Find where the given text appears and provide that cell's center as (X, Y) coordinate. 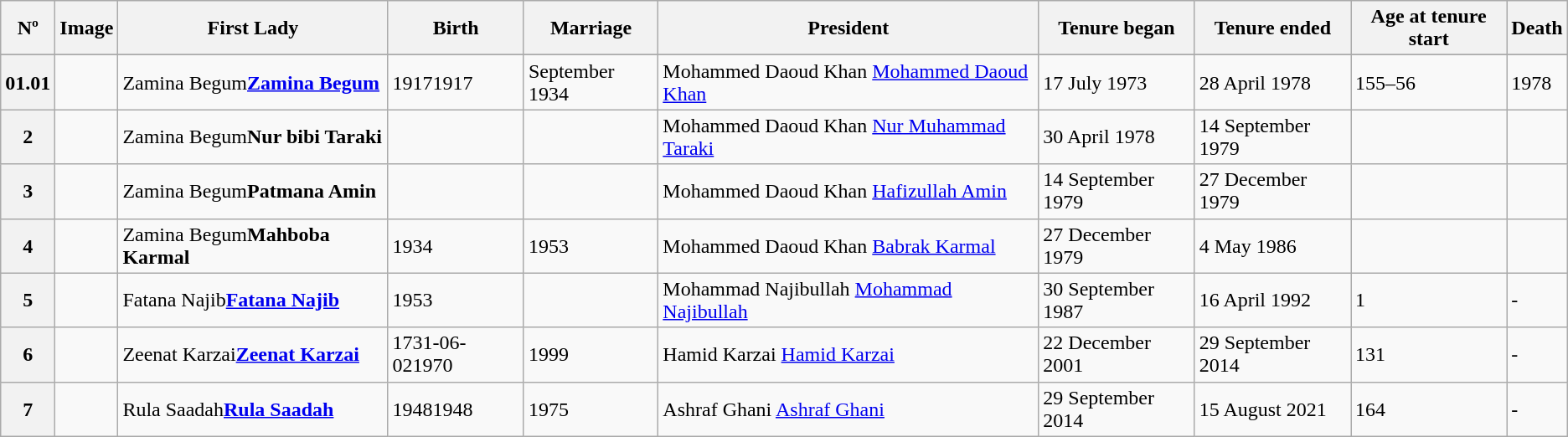
7 (28, 409)
September 1934 (591, 82)
4 (28, 246)
5 (28, 300)
Zamina BegumNur bibi Taraki (253, 137)
Mohammad Najibullah Mohammad Najibullah (848, 300)
28 April 1978 (1272, 82)
131 (1429, 355)
30 September 1987 (1117, 300)
Marriage (591, 28)
1731-06-021970 (456, 355)
1978 (1537, 82)
22 December 2001 (1117, 355)
Mohammed Daoud Khan Nur Muhammad Taraki (848, 137)
14 September1979 (1272, 137)
4 May 1986 (1272, 246)
Age at tenure start (1429, 28)
15 August 2021 (1272, 409)
Ashraf Ghani Ashraf Ghani (848, 409)
Tenure ended (1272, 28)
155–56 (1429, 82)
Nº (28, 28)
1934 (456, 246)
Image (87, 28)
2 (28, 137)
164 (1429, 409)
19481948 (456, 409)
Birth (456, 28)
Zamina BegumMahboba Karmal (253, 246)
Hamid Karzai Hamid Karzai (848, 355)
Zeenat KarzaiZeenat Karzai (253, 355)
Tenure began (1117, 28)
Fatana NajibFatana Najib (253, 300)
Rula SaadahRula Saadah (253, 409)
President (848, 28)
Zamina BegumPatmana Amin (253, 191)
1 (1429, 300)
First Lady (253, 28)
30 April 1978 (1117, 137)
Death (1537, 28)
Zamina BegumZamina Begum (253, 82)
Mohammed Daoud Khan Hafizullah Amin (848, 191)
Mohammed Daoud Khan Babrak Karmal (848, 246)
14 September 1979 (1117, 191)
01.01 (28, 82)
3 (28, 191)
17 July 1973 (1117, 82)
1975 (591, 409)
19171917 (456, 82)
Mohammed Daoud Khan Mohammed Daoud Khan (848, 82)
1999 (591, 355)
6 (28, 355)
16 April 1992 (1272, 300)
